Detect which cell encompasses the target text, then output its (X, Y) center coordinate. 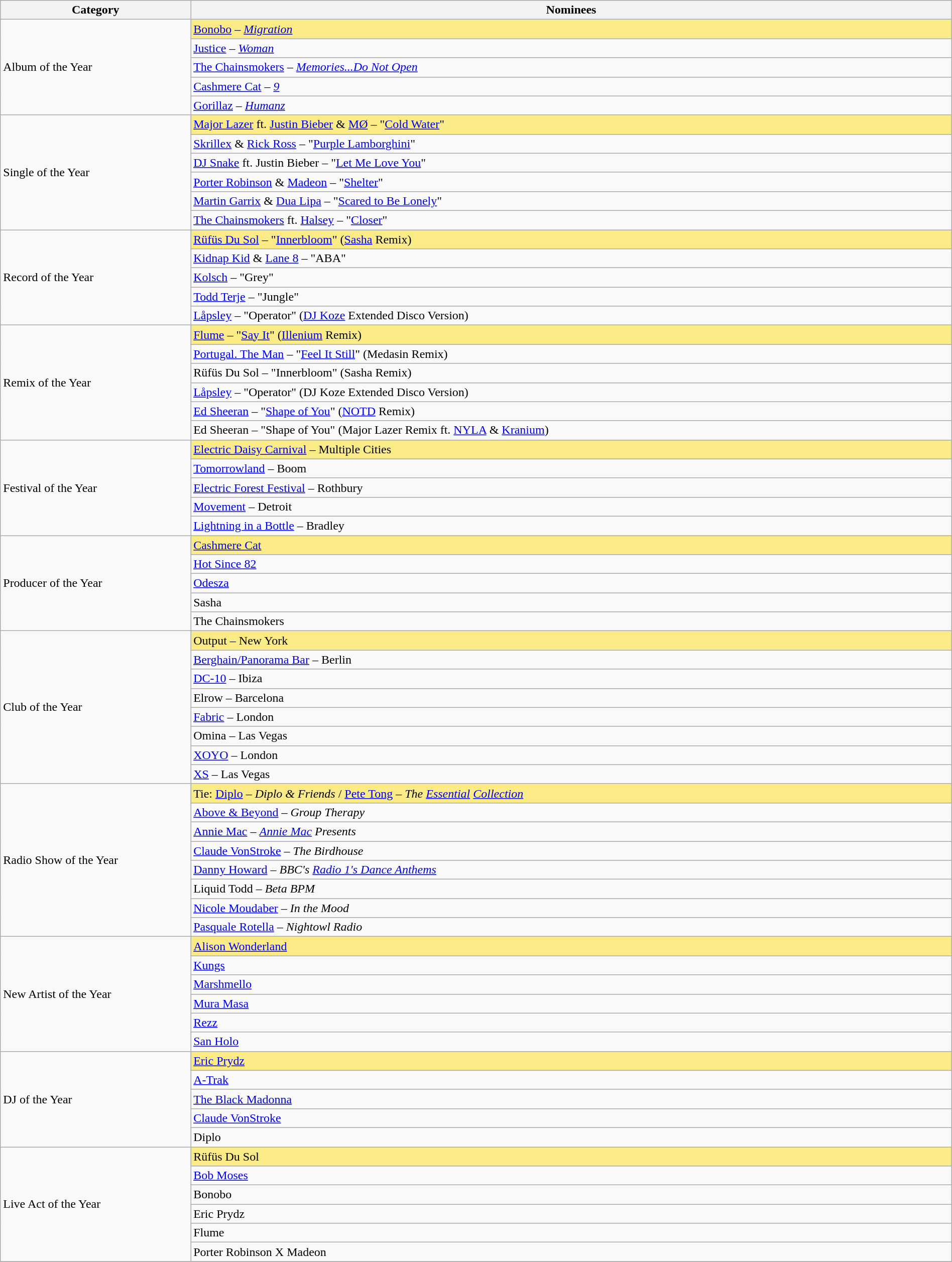
XS – Las Vegas (571, 774)
Nominees (571, 10)
The Black Madonna (571, 1099)
Kungs (571, 965)
A-Trak (571, 1080)
Claude VonStroke – The Birdhouse (571, 851)
Alison Wonderland (571, 946)
Rüfüs Du Sol (571, 1156)
Output – New York (571, 641)
Bonobo (571, 1195)
Kidnap Kid & Lane 8 – "ABA" (571, 259)
DC-10 – Ibiza (571, 679)
Single of the Year (95, 172)
Kolsch – "Grey" (571, 278)
Tomorrowland – Boom (571, 468)
The Chainsmokers – Memories...Do Not Open (571, 67)
Club of the Year (95, 707)
New Artist of the Year (95, 994)
Annie Mac – Annie Mac Presents (571, 831)
Category (95, 10)
Electric Daisy Carnival – Multiple Cities (571, 449)
Cashmere Cat – 9 (571, 86)
Radio Show of the Year (95, 860)
Nicole Moudaber – In the Mood (571, 908)
Mura Masa (571, 1003)
Portugal. The Man – "Feel It Still" (Medasin Remix) (571, 354)
Rezz (571, 1023)
Gorillaz – Humanz (571, 105)
Above & Beyond – Group Therapy (571, 812)
Justice – Woman (571, 48)
Electric Forest Festival – Rothbury (571, 487)
Porter Robinson & Madeon – "Shelter" (571, 182)
Ed Sheeran – "Shape of You" (Major Lazer Remix ft. NYLA & Kranium) (571, 430)
Danny Howard – BBC's Radio 1's Dance Anthems (571, 870)
Marshmello (571, 984)
The Chainsmokers (571, 621)
Martin Garrix & Dua Lipa – "Scared to Be Lonely" (571, 201)
Major Lazer ft. Justin Bieber & MØ – "Cold Water" (571, 124)
Todd Terje – "Jungle" (571, 297)
Omina – Las Vegas (571, 736)
Odesza (571, 583)
San Holo (571, 1042)
Porter Robinson X Madeon (571, 1252)
Claude VonStroke (571, 1118)
Album of the Year (95, 67)
Producer of the Year (95, 583)
Ed Sheeran – "Shape of You" (NOTD Remix) (571, 411)
Live Act of the Year (95, 1204)
XOYO – London (571, 755)
DJ Snake ft. Justin Bieber – "Let Me Love You" (571, 163)
Flume (571, 1233)
Liquid Todd – Beta BPM (571, 889)
Lightning in a Bottle – Bradley (571, 526)
Pasquale Rotella – Nightowl Radio (571, 927)
The Chainsmokers ft. Halsey – "Closer" (571, 220)
Diplo (571, 1137)
Elrow – Barcelona (571, 698)
Sasha (571, 602)
Bob Moses (571, 1176)
DJ of the Year (95, 1099)
Festival of the Year (95, 487)
Bonobo – Migration (571, 29)
Berghain/Panorama Bar – Berlin (571, 660)
Skrillex & Rick Ross – "Purple Lamborghini" (571, 144)
Movement – Detroit (571, 507)
Fabric – London (571, 717)
Cashmere Cat (571, 545)
Remix of the Year (95, 383)
Tie: Diplo – Diplo & Friends / Pete Tong – The Essential Collection (571, 793)
Hot Since 82 (571, 564)
Record of the Year (95, 278)
Flume – "Say It" (Illenium Remix) (571, 335)
